Output the (X, Y) coordinate of the center of the cell containing the given text.  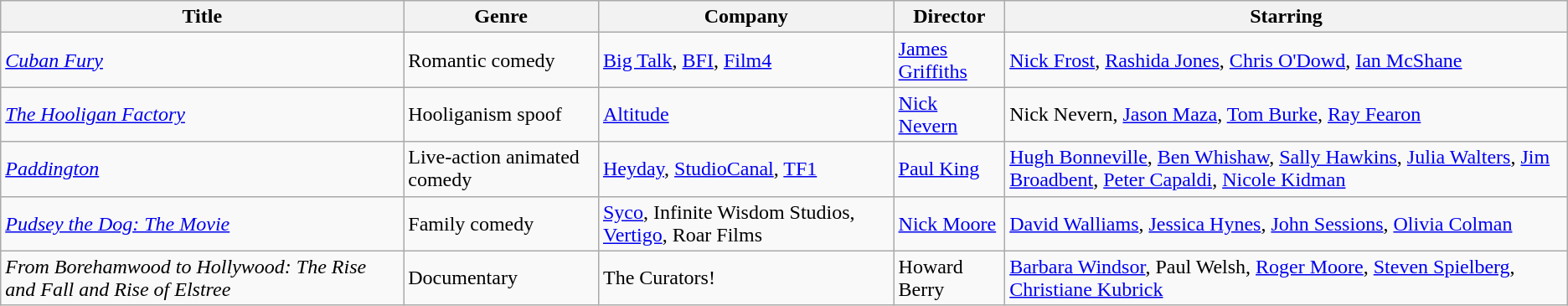
The Hooligan Factory (203, 114)
Genre (501, 17)
The Curators! (745, 278)
David Walliams, Jessica Hynes, John Sessions, Olivia Colman (1287, 223)
Cuban Fury (203, 60)
Live-action animated comedy (501, 169)
Director (950, 17)
From Borehamwood to Hollywood: The Rise and Fall and Rise of Elstree (203, 278)
Romantic comedy (501, 60)
Big Talk, BFI, Film4 (745, 60)
Pudsey the Dog: The Movie (203, 223)
Paul King (950, 169)
Barbara Windsor, Paul Welsh, Roger Moore, Steven Spielberg, Christiane Kubrick (1287, 278)
Nick Moore (950, 223)
Nick Frost, Rashida Jones, Chris O'Dowd, Ian McShane (1287, 60)
Heyday, StudioCanal, TF1 (745, 169)
Title (203, 17)
Nick Nevern, Jason Maza, Tom Burke, Ray Fearon (1287, 114)
Howard Berry (950, 278)
Hooliganism spoof (501, 114)
Starring (1287, 17)
Hugh Bonneville, Ben Whishaw, Sally Hawkins, Julia Walters, Jim Broadbent, Peter Capaldi, Nicole Kidman (1287, 169)
Nick Nevern (950, 114)
Altitude (745, 114)
James Griffiths (950, 60)
Company (745, 17)
Syco, Infinite Wisdom Studios, Vertigo, Roar Films (745, 223)
Family comedy (501, 223)
Documentary (501, 278)
Paddington (203, 169)
